Return the [X, Y] coordinate for the center point of the cell that contains the specified text.  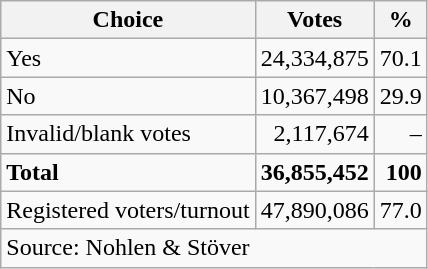
% [400, 20]
70.1 [400, 58]
10,367,498 [314, 96]
Source: Nohlen & Stöver [214, 248]
Yes [128, 58]
2,117,674 [314, 134]
No [128, 96]
100 [400, 172]
29.9 [400, 96]
Total [128, 172]
36,855,452 [314, 172]
Choice [128, 20]
Votes [314, 20]
Registered voters/turnout [128, 210]
– [400, 134]
Invalid/blank votes [128, 134]
77.0 [400, 210]
24,334,875 [314, 58]
47,890,086 [314, 210]
